From the cell containing the given text, extract its center point as (x, y) coordinate. 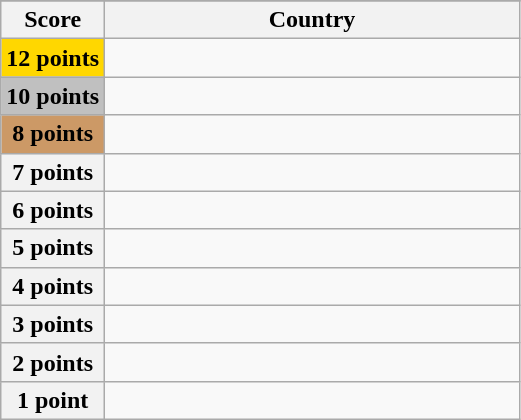
12 points (53, 58)
8 points (53, 134)
Country (312, 20)
6 points (53, 210)
2 points (53, 362)
4 points (53, 286)
Score (53, 20)
3 points (53, 324)
5 points (53, 248)
1 point (53, 400)
7 points (53, 172)
10 points (53, 96)
